Extract the [x, y] coordinate from the center of the cell holding the provided text.  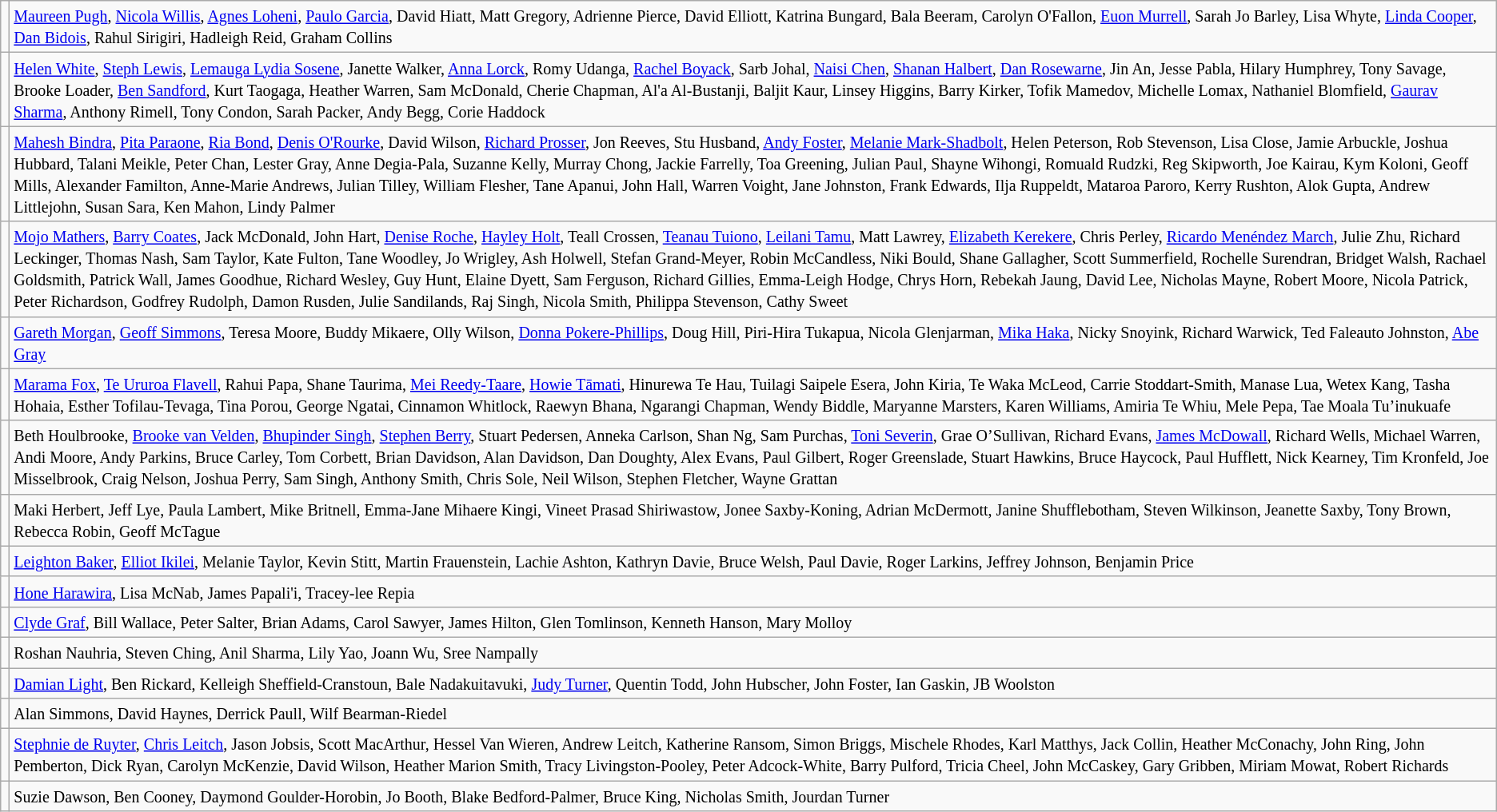
Clyde Graf, Bill Wallace, Peter Salter, Brian Adams, Carol Sawyer, James Hilton, Glen Tomlinson, Kenneth Hanson, Mary Molloy [753, 622]
Alan Simmons, David Haynes, Derrick Paull, Wilf Bearman-Riedel [753, 714]
Suzie Dawson, Ben Cooney, Daymond Goulder-Horobin, Jo Booth, Blake Bedford-Palmer, Bruce King, Nicholas Smith, Jourdan Turner [753, 796]
Roshan Nauhria, Steven Ching, Anil Sharma, Lily Yao, Joann Wu, Sree Nampally [753, 652]
Hone Harawira, Lisa McNab, James Papali'i, Tracey-lee Repia [753, 591]
